Return [X, Y] of the center of cell containing provided text 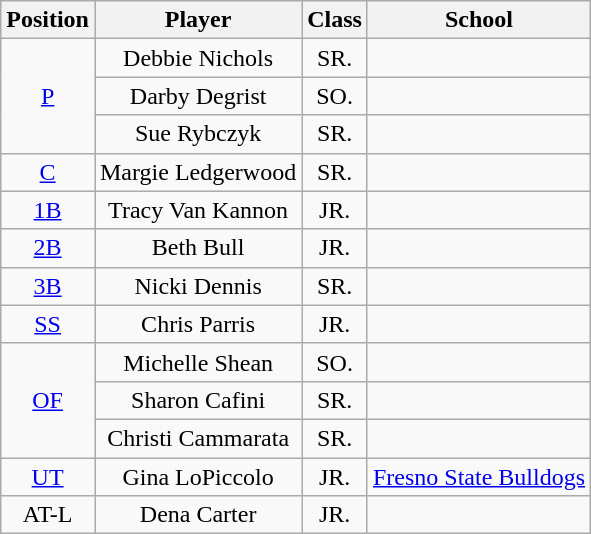
2B [48, 248]
3B [48, 286]
AT-L [48, 515]
Gina LoPiccolo [198, 477]
School [478, 20]
C [48, 172]
Chris Parris [198, 324]
1B [48, 210]
Debbie Nichols [198, 58]
Fresno State Bulldogs [478, 477]
Christi Cammarata [198, 438]
Beth Bull [198, 248]
P [48, 96]
Michelle Shean [198, 362]
Dena Carter [198, 515]
UT [48, 477]
SS [48, 324]
Tracy Van Kannon [198, 210]
Nicki Dennis [198, 286]
Sharon Cafini [198, 400]
Sue Rybczyk [198, 134]
OF [48, 400]
Player [198, 20]
Darby Degrist [198, 96]
Margie Ledgerwood [198, 172]
Position [48, 20]
Class [335, 20]
